Locate the cell with the specified text and output its (X, Y) center coordinate. 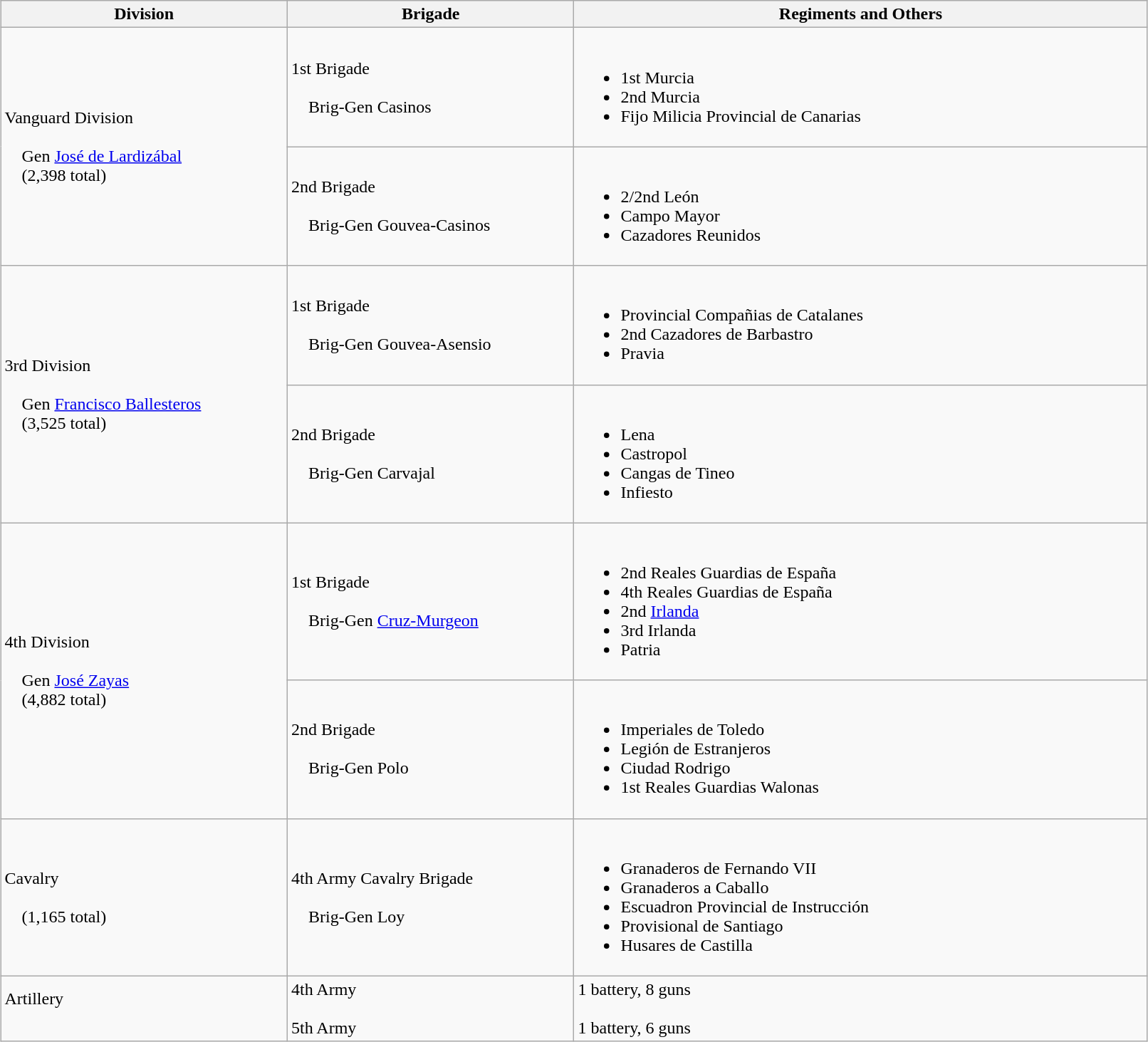
3rd Division Gen Francisco Ballesteros (3,525 total) (144, 395)
1 battery, 8 guns1 battery, 6 guns (860, 1009)
4th Army Cavalry Brigade Brig-Gen Loy (430, 897)
Provincial Compañias de Catalanes2nd Cazadores de BarbastroPravia (860, 325)
Brigade (430, 14)
1st Murcia2nd MurciaFijo Milicia Provincial de Canarias (860, 87)
2nd Reales Guardias de España4th Reales Guardias de España2nd Irlanda3rd IrlandaPatria (860, 601)
LenaCastropolCangas de TineoInfiesto (860, 454)
Cavalry (1,165 total) (144, 897)
2nd Brigade Brig-Gen Carvajal (430, 454)
Artillery (144, 1009)
4th Division Gen José Zayas (4,882 total) (144, 671)
2nd Brigade Brig-Gen Polo (430, 749)
2nd Brigade Brig-Gen Gouvea-Casinos (430, 207)
Granaderos de Fernando VIIGranaderos a CaballoEscuadron Provincial de InstrucciónProvisional de SantiagoHusares de Castilla (860, 897)
1st Brigade Brig-Gen Casinos (430, 87)
1st Brigade Brig-Gen Gouvea-Asensio (430, 325)
1st Brigade Brig-Gen Cruz-Murgeon (430, 601)
Vanguard Division Gen José de Lardizábal (2,398 total) (144, 147)
2/2nd LeónCampo MayorCazadores Reunidos (860, 207)
Regiments and Others (860, 14)
Division (144, 14)
4th Army5th Army (430, 1009)
Imperiales de ToledoLegión de EstranjerosCiudad Rodrigo1st Reales Guardias Walonas (860, 749)
